Pinpoint the cell where the given text exists, returning its (x, y) midpoint coordinate. 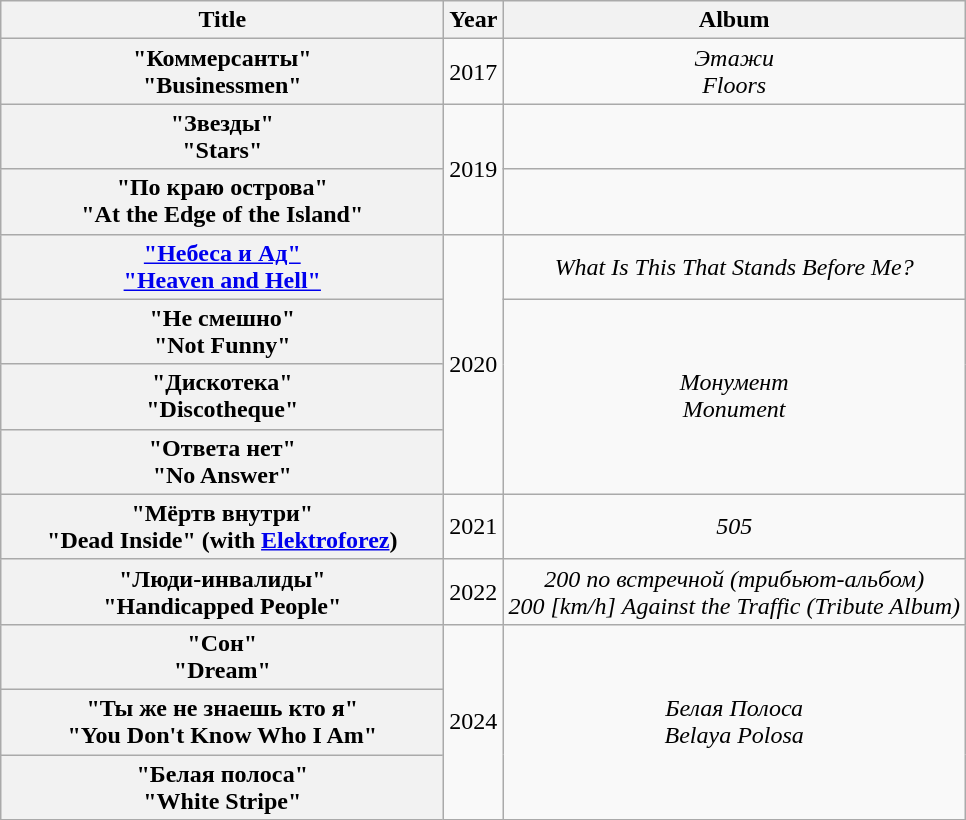
"Коммерсанты""Businessmen" (222, 72)
ЭтажиFloors (734, 72)
"Люди-инвалиды""Handicapped People" (222, 592)
МонументMonument (734, 396)
"Сон""Dream" (222, 656)
"Небеса и Ад" "Heaven and Hell" (222, 266)
2021 (474, 526)
"Ты же не знаешь кто я""You Don't Know Who I Am" (222, 722)
2019 (474, 169)
2020 (474, 364)
"Ответа нет""No Answer" (222, 462)
"По краю острова""At the Edge of the Island" (222, 202)
Album (734, 20)
"Дискотека""Discotheque" (222, 396)
"Звезды""Stars" (222, 136)
"Белая полоса""White Stripe" (222, 786)
200 по встречной (трибьют-альбом)200 [km/h] Against the Traffic (Tribute Album) (734, 592)
What Is This That Stands Before Me? (734, 266)
"Мёртв внутри""Dead Inside" (with Elektroforez) (222, 526)
505 (734, 526)
2024 (474, 722)
2022 (474, 592)
Белая ПолосаBelaya Polosa (734, 722)
2017 (474, 72)
Title (222, 20)
"Не смешно""Not Funny" (222, 332)
Year (474, 20)
